Return [X, Y] of the center of cell containing provided text 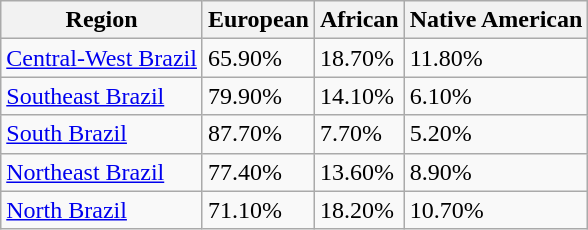
18.70% [359, 58]
8.90% [496, 172]
South Brazil [102, 134]
European [258, 20]
Northeast Brazil [102, 172]
71.10% [258, 210]
6.10% [496, 96]
11.80% [496, 58]
Central-West Brazil [102, 58]
18.20% [359, 210]
Southeast Brazil [102, 96]
10.70% [496, 210]
African [359, 20]
North Brazil [102, 210]
77.40% [258, 172]
65.90% [258, 58]
79.90% [258, 96]
14.10% [359, 96]
Region [102, 20]
87.70% [258, 134]
7.70% [359, 134]
5.20% [496, 134]
Native American [496, 20]
13.60% [359, 172]
